For the text-containing cell, return its midpoint in (x, y) coordinate format. 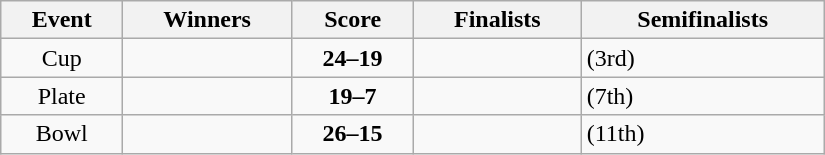
(11th) (702, 134)
24–19 (353, 58)
Score (353, 20)
Cup (62, 58)
Bowl (62, 134)
Semifinalists (702, 20)
26–15 (353, 134)
Event (62, 20)
Winners (208, 20)
Plate (62, 96)
(3rd) (702, 58)
19–7 (353, 96)
(7th) (702, 96)
Finalists (498, 20)
